Determine the [x, y] coordinate at the center of the cell enclosing the given text.  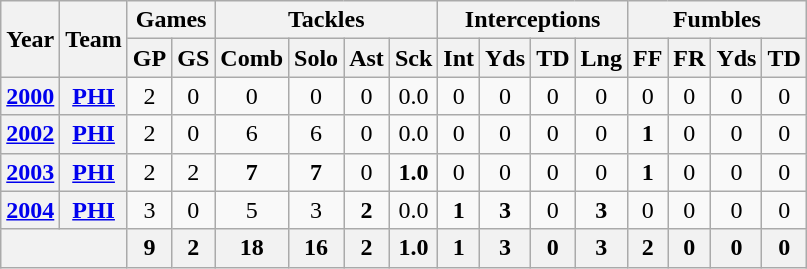
Year [30, 39]
Games [170, 20]
Solo [316, 58]
Interceptions [533, 20]
2003 [30, 172]
16 [316, 248]
5 [252, 210]
Team [94, 39]
FF [647, 58]
Lng [601, 58]
Ast [367, 58]
Sck [413, 58]
Int [459, 58]
2000 [30, 96]
18 [252, 248]
Tackles [326, 20]
9 [149, 248]
Comb [252, 58]
GS [194, 58]
Fumbles [716, 20]
FR [690, 58]
2004 [30, 210]
GP [149, 58]
2002 [30, 134]
